For the text-containing cell, return its midpoint in (x, y) coordinate format. 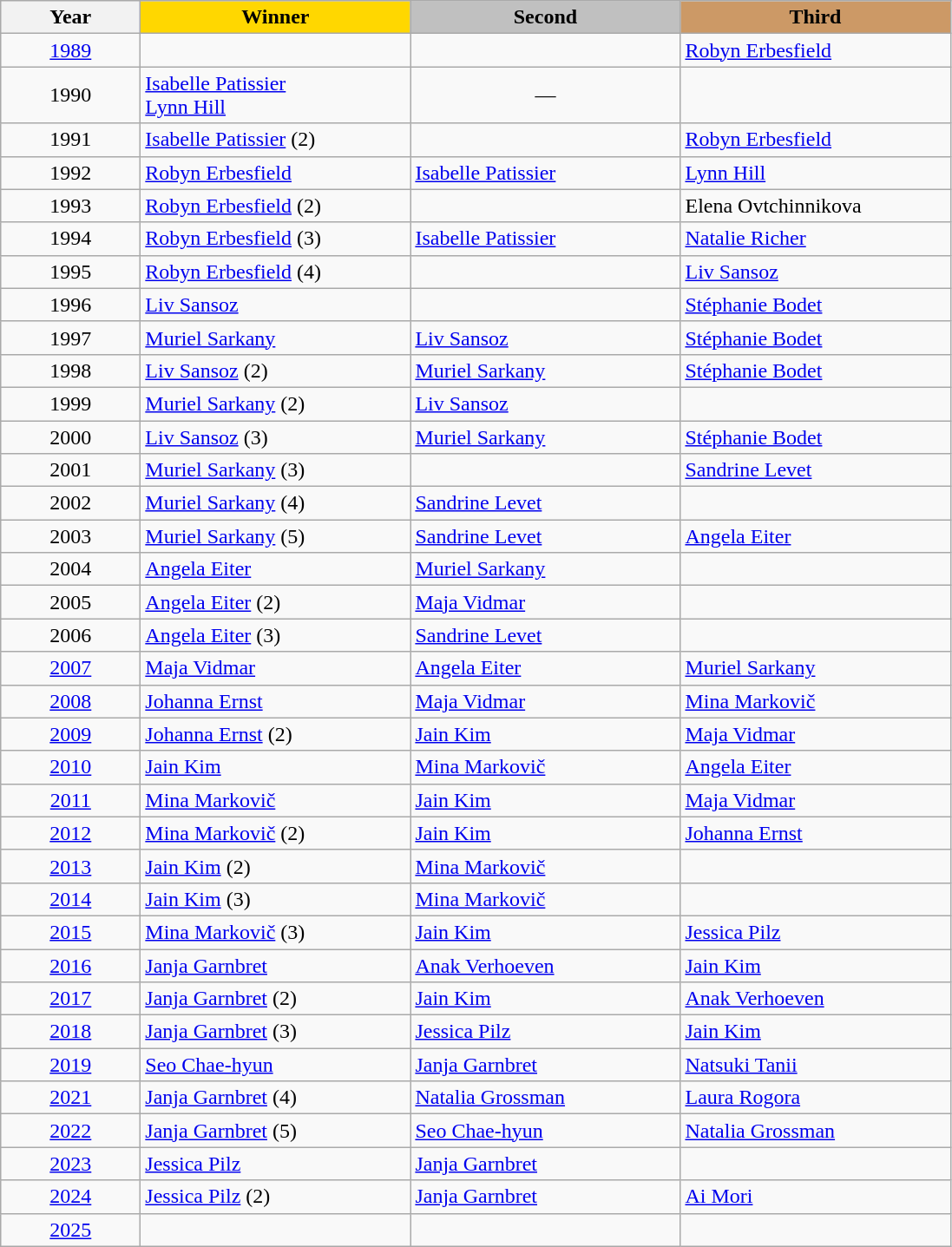
2005 (71, 602)
Laura Rogora (816, 1098)
1998 (71, 371)
Third (816, 17)
Janja Garnbret (5) (276, 1131)
2010 (71, 767)
Lynn Hill (816, 173)
Muriel Sarkany (2) (276, 404)
Muriel Sarkany (5) (276, 536)
Robyn Erbesfield (2) (276, 206)
Jessica Pilz (2) (276, 1197)
Janja Garnbret (2) (276, 999)
Angela Eiter (2) (276, 602)
2007 (71, 668)
2000 (71, 436)
2024 (71, 1197)
1993 (71, 206)
Muriel Sarkany (3) (276, 470)
Mina Markovič (2) (276, 833)
1995 (71, 272)
Janja Garnbret (4) (276, 1098)
Natalie Richer (816, 239)
2004 (71, 569)
2009 (71, 734)
2008 (71, 701)
Jain Kim (2) (276, 866)
2016 (71, 966)
2012 (71, 833)
2015 (71, 932)
Isabelle Patissier Lynn Hill (276, 95)
2014 (71, 899)
Liv Sansoz (2) (276, 371)
2018 (71, 1032)
1997 (71, 338)
1996 (71, 305)
1999 (71, 404)
Second (545, 17)
2025 (71, 1230)
Janja Garnbret (3) (276, 1032)
Liv Sansoz (3) (276, 436)
Angela Eiter (3) (276, 635)
Natsuki Tanii (816, 1065)
Jain Kim (3) (276, 899)
2019 (71, 1065)
Elena Ovtchinnikova (816, 206)
1994 (71, 239)
2023 (71, 1164)
2006 (71, 635)
1992 (71, 173)
2017 (71, 999)
Isabelle Patissier (2) (276, 140)
Johanna Ernst (2) (276, 734)
Robyn Erbesfield (4) (276, 272)
Robyn Erbesfield (3) (276, 239)
Winner (276, 17)
Mina Markovič (3) (276, 932)
— (545, 95)
2021 (71, 1098)
2001 (71, 470)
1989 (71, 50)
Ai Mori (816, 1197)
Year (71, 17)
Muriel Sarkany (4) (276, 503)
2002 (71, 503)
2003 (71, 536)
1991 (71, 140)
1990 (71, 95)
2011 (71, 800)
2022 (71, 1131)
2013 (71, 866)
